From the cell containing the given text, extract its center point as (x, y) coordinate. 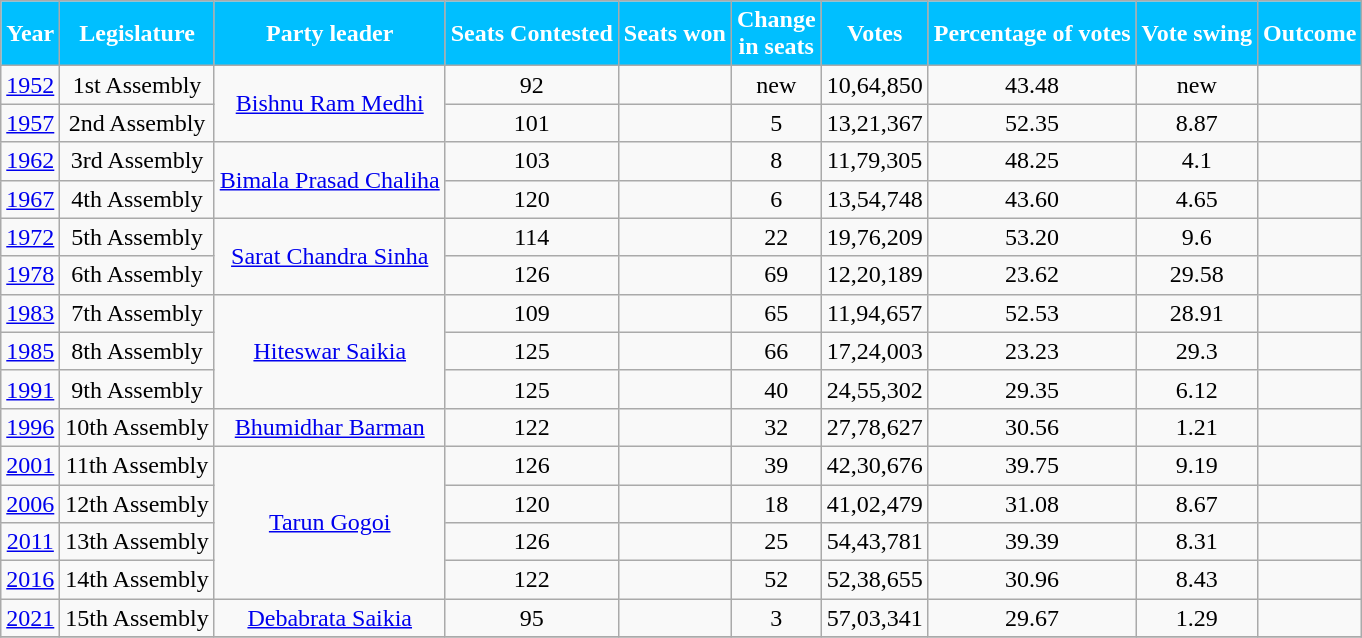
53.20 (1032, 237)
2021 (30, 618)
29.67 (1032, 618)
6 (776, 199)
52.35 (1032, 123)
6th Assembly (137, 275)
9.19 (1197, 465)
103 (532, 161)
92 (532, 85)
Legislature (137, 34)
Vote swing (1197, 34)
95 (532, 618)
25 (776, 542)
1996 (30, 427)
41,02,479 (874, 503)
10,64,850 (874, 85)
2nd Assembly (137, 123)
Bhumidhar Barman (330, 427)
Tarun Gogoi (330, 522)
8 (776, 161)
13,21,367 (874, 123)
Party leader (330, 34)
2001 (30, 465)
3rd Assembly (137, 161)
40 (776, 389)
1991 (30, 389)
27,78,627 (874, 427)
2011 (30, 542)
24,55,302 (874, 389)
42,30,676 (874, 465)
Sarat Chandra Sinha (330, 256)
54,43,781 (874, 542)
19,76,209 (874, 237)
52,38,655 (874, 580)
Hiteswar Saikia (330, 351)
9.6 (1197, 237)
11,79,305 (874, 161)
2016 (30, 580)
15th Assembly (137, 618)
9th Assembly (137, 389)
1.29 (1197, 618)
1.21 (1197, 427)
31.08 (1032, 503)
30.96 (1032, 580)
1962 (30, 161)
Percentage of votes (1032, 34)
11th Assembly (137, 465)
Votes (874, 34)
2006 (30, 503)
11,94,657 (874, 313)
29.3 (1197, 351)
1st Assembly (137, 85)
109 (532, 313)
7th Assembly (137, 313)
10th Assembly (137, 427)
29.58 (1197, 275)
17,24,003 (874, 351)
1985 (30, 351)
32 (776, 427)
Seats Contested (532, 34)
66 (776, 351)
4.1 (1197, 161)
Bimala Prasad Chaliha (330, 180)
29.35 (1032, 389)
6.12 (1197, 389)
23.23 (1032, 351)
Seats won (674, 34)
8.31 (1197, 542)
Bishnu Ram Medhi (330, 104)
1952 (30, 85)
13th Assembly (137, 542)
28.91 (1197, 313)
39.39 (1032, 542)
4.65 (1197, 199)
30.56 (1032, 427)
Year (30, 34)
23.62 (1032, 275)
69 (776, 275)
52.53 (1032, 313)
Debabrata Saikia (330, 618)
13,54,748 (874, 199)
12,20,189 (874, 275)
65 (776, 313)
1978 (30, 275)
Outcome (1310, 34)
22 (776, 237)
18 (776, 503)
101 (532, 123)
Changein seats (776, 34)
1967 (30, 199)
48.25 (1032, 161)
8.43 (1197, 580)
8.67 (1197, 503)
5 (776, 123)
1972 (30, 237)
12th Assembly (137, 503)
52 (776, 580)
57,03,341 (874, 618)
3 (776, 618)
14th Assembly (137, 580)
8th Assembly (137, 351)
1957 (30, 123)
43.48 (1032, 85)
39 (776, 465)
43.60 (1032, 199)
4th Assembly (137, 199)
8.87 (1197, 123)
1983 (30, 313)
114 (532, 237)
39.75 (1032, 465)
5th Assembly (137, 237)
